Extract the (X, Y) coordinate from the center of the cell holding the provided text.  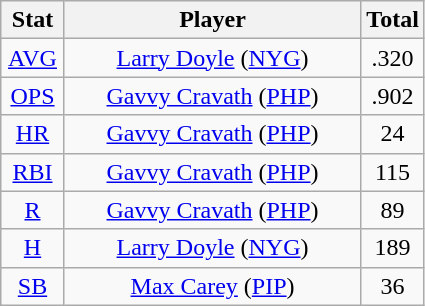
Player (212, 20)
OPS (33, 96)
.902 (393, 96)
89 (393, 210)
R (33, 210)
RBI (33, 172)
Max Carey (PIP) (212, 286)
Total (393, 20)
Stat (33, 20)
AVG (33, 58)
.320 (393, 58)
SB (33, 286)
H (33, 248)
115 (393, 172)
24 (393, 134)
HR (33, 134)
36 (393, 286)
189 (393, 248)
